Return (X, Y) of the center of cell containing provided text 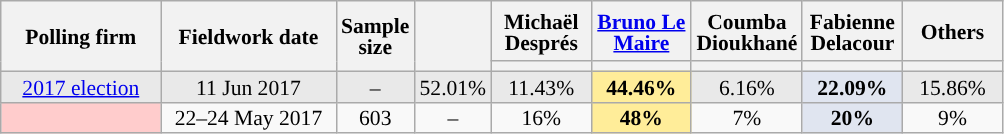
16% (541, 118)
11 Jun 2017 (248, 86)
48% (641, 118)
9% (952, 118)
11.43% (541, 86)
2017 election (81, 86)
603 (375, 118)
Polling firm (81, 36)
44.46% (641, 86)
22–24 May 2017 (248, 118)
15.86% (952, 86)
6.16% (746, 86)
Bruno Le Maire (641, 31)
Others (952, 31)
52.01% (452, 86)
22.09% (852, 86)
7% (746, 118)
Fabienne Delacour (852, 31)
20% (852, 118)
Coumba Dioukhané (746, 31)
Michaël Després (541, 31)
Samplesize (375, 36)
Fieldwork date (248, 36)
